Locate the cell with the specified text and output its (X, Y) center coordinate. 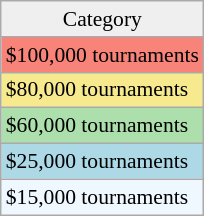
$100,000 tournaments (102, 55)
$60,000 tournaments (102, 126)
$15,000 tournaments (102, 197)
$25,000 tournaments (102, 162)
Category (102, 19)
$80,000 tournaments (102, 90)
